Return the (x, y) coordinate for the center point of the cell that contains the specified text.  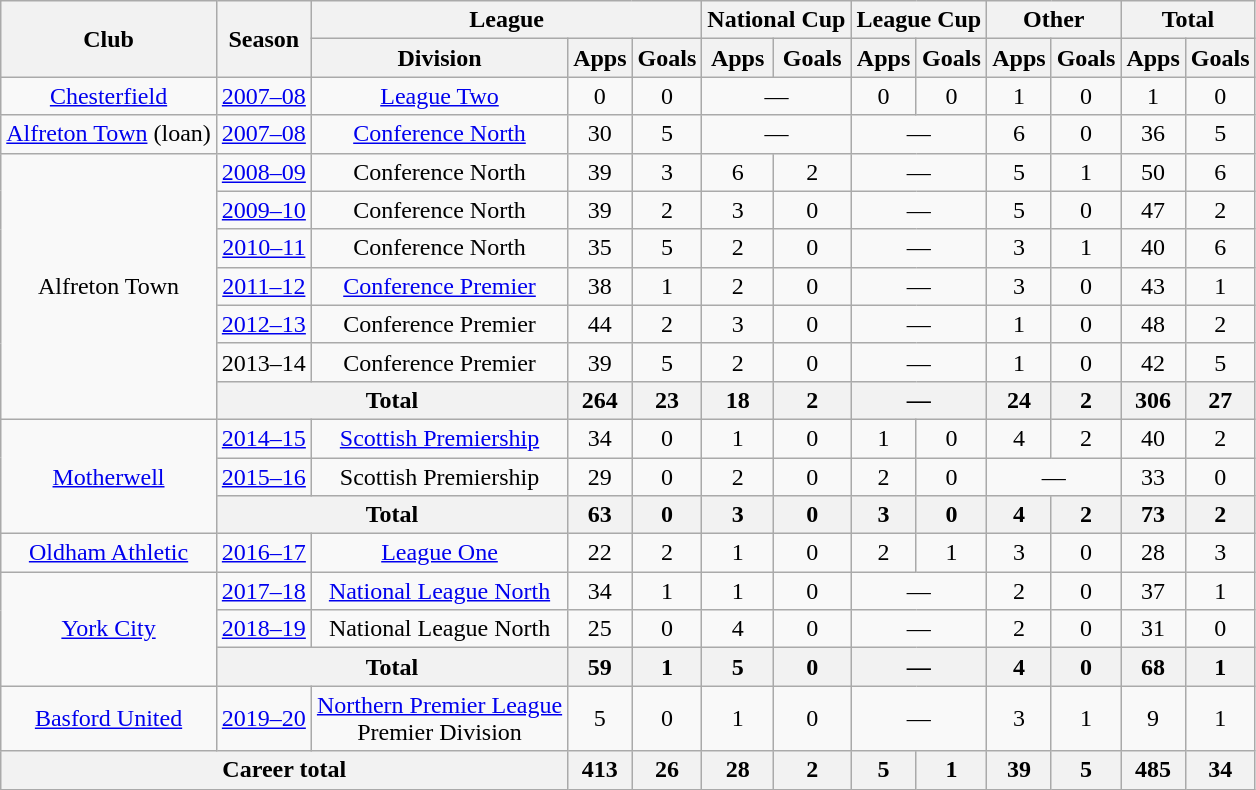
38 (600, 286)
2018–19 (264, 629)
50 (1153, 172)
Oldham Athletic (109, 553)
73 (1153, 515)
59 (600, 667)
National Cup (776, 20)
2009–10 (264, 210)
31 (1153, 629)
2015–16 (264, 477)
League Two (439, 96)
Club (109, 39)
2017–18 (264, 591)
413 (600, 770)
2008–09 (264, 172)
League (506, 20)
2010–11 (264, 248)
48 (1153, 324)
26 (667, 770)
2016–17 (264, 553)
23 (667, 400)
Alfreton Town (loan) (109, 134)
24 (1019, 400)
Career total (284, 770)
League Cup (919, 20)
22 (600, 553)
18 (738, 400)
35 (600, 248)
37 (1153, 591)
29 (600, 477)
43 (1153, 286)
2019–20 (264, 718)
Division (439, 58)
27 (1220, 400)
264 (600, 400)
2012–13 (264, 324)
47 (1153, 210)
33 (1153, 477)
Chesterfield (109, 96)
63 (600, 515)
44 (600, 324)
30 (600, 134)
68 (1153, 667)
Motherwell (109, 476)
Season (264, 39)
25 (600, 629)
9 (1153, 718)
2014–15 (264, 438)
League One (439, 553)
42 (1153, 362)
Northern Premier LeaguePremier Division (439, 718)
York City (109, 629)
2011–12 (264, 286)
485 (1153, 770)
36 (1153, 134)
Basford United (109, 718)
Alfreton Town (109, 286)
2013–14 (264, 362)
306 (1153, 400)
Other (1054, 20)
